Scan for the cell matching the given text and deliver its [x, y] coordinate at center. 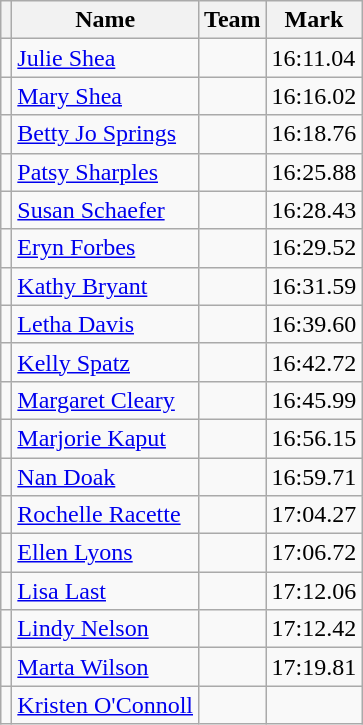
Kathy Bryant [106, 286]
16:18.76 [314, 134]
Mary Shea [106, 96]
17:12.42 [314, 629]
Mark [314, 20]
Nan Doak [106, 477]
Ellen Lyons [106, 553]
16:16.02 [314, 96]
17:12.06 [314, 591]
Marta Wilson [106, 667]
Name [106, 20]
16:56.15 [314, 438]
16:11.04 [314, 58]
Lindy Nelson [106, 629]
16:31.59 [314, 286]
Eryn Forbes [106, 248]
Team [233, 20]
Patsy Sharples [106, 172]
Betty Jo Springs [106, 134]
16:59.71 [314, 477]
Susan Schaefer [106, 210]
17:06.72 [314, 553]
16:28.43 [314, 210]
Marjorie Kaput [106, 438]
Kristen O'Connoll [106, 705]
16:39.60 [314, 324]
16:25.88 [314, 172]
Margaret Cleary [106, 400]
17:19.81 [314, 667]
Kelly Spatz [106, 362]
16:42.72 [314, 362]
Julie Shea [106, 58]
16:45.99 [314, 400]
Rochelle Racette [106, 515]
Letha Davis [106, 324]
17:04.27 [314, 515]
Lisa Last [106, 591]
16:29.52 [314, 248]
